Output the [x, y] coordinate of the center of the cell containing the given text.  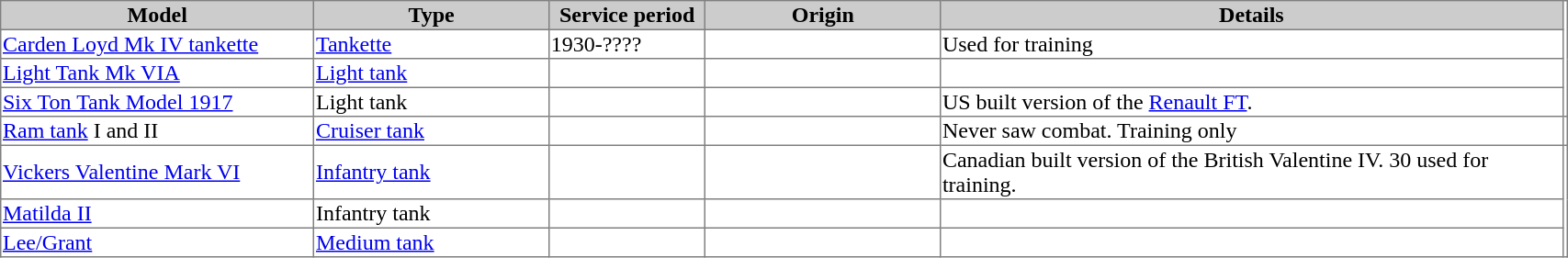
Never saw combat. Training only [1251, 131]
Tankette [432, 44]
Ram tank I and II [158, 131]
Details [1251, 16]
Service period [626, 16]
Used for training [1251, 44]
Model [158, 16]
Vickers Valentine Mark VI [158, 172]
1930-???? [626, 44]
US built version of the Renault FT. [1251, 102]
Lee/Grant [158, 242]
Carden Loyd Mk IV tankette [158, 44]
Medium tank [432, 242]
Canadian built version of the British Valentine IV. 30 used for training. [1251, 172]
Cruiser tank [432, 131]
Origin [823, 16]
Light Tank Mk VIA [158, 73]
Six Ton Tank Model 1917 [158, 102]
Matilda II [158, 214]
Type [432, 16]
